Locate the cell with the specified text and output its (X, Y) center coordinate. 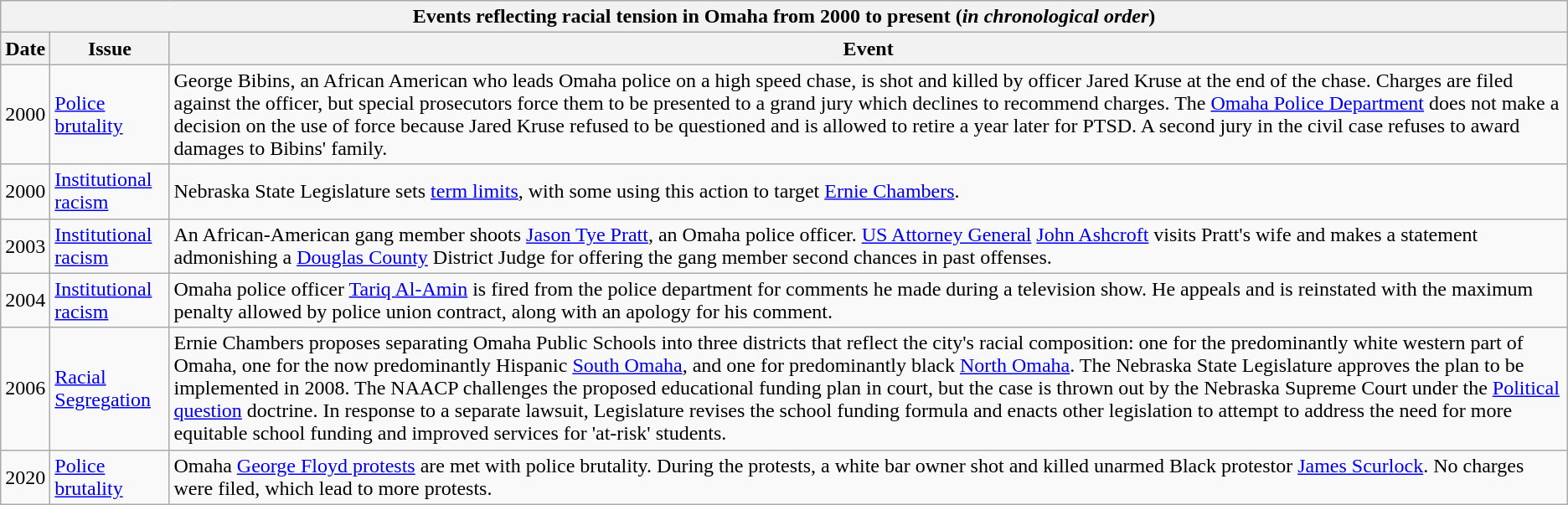
Nebraska State Legislature sets term limits, with some using this action to target Ernie Chambers. (868, 191)
Events reflecting racial tension in Omaha from 2000 to present (in chronological order) (784, 17)
Event (868, 49)
2020 (25, 477)
2006 (25, 389)
2003 (25, 246)
2004 (25, 300)
Date (25, 49)
Issue (110, 49)
Racial Segregation (110, 389)
